Locate the cell with the specified text and output its [x, y] center coordinate. 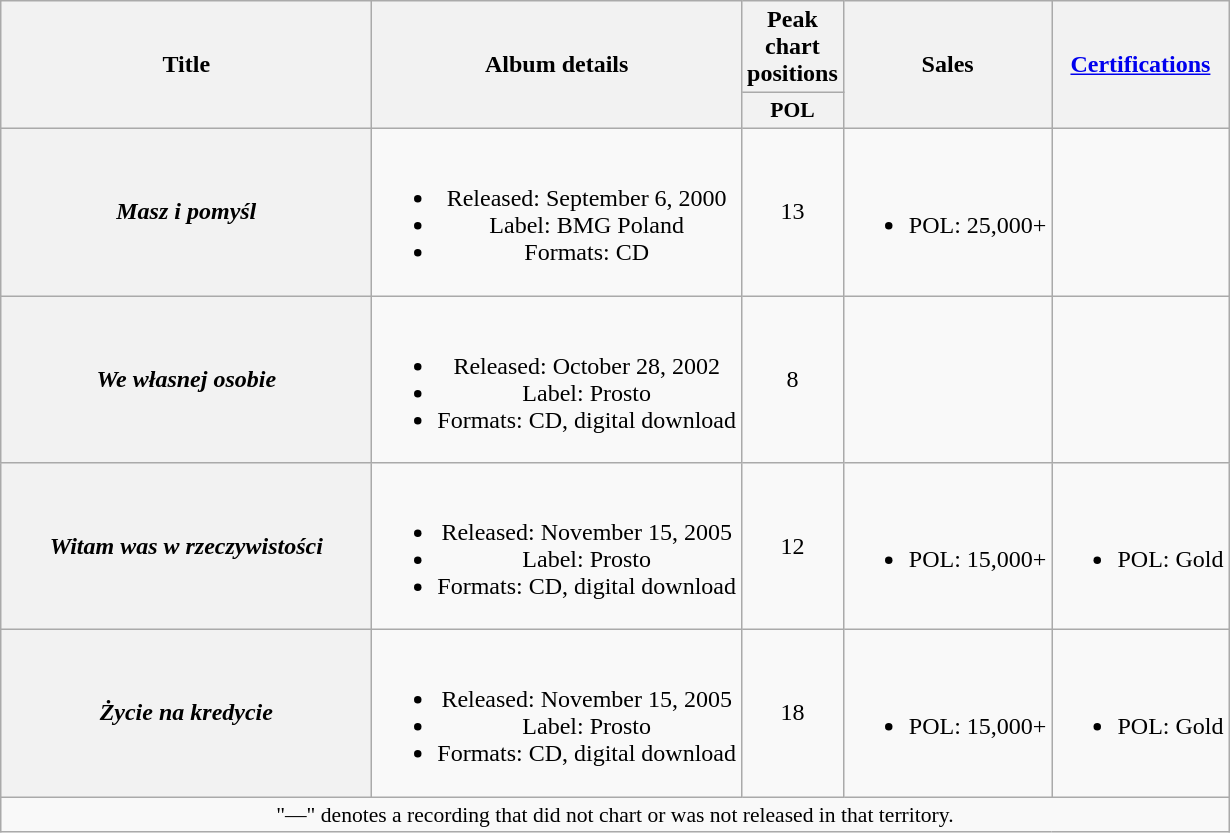
Sales [948, 65]
8 [793, 380]
Released: September 6, 2000Label: BMG PolandFormats: CD [557, 212]
"—" denotes a recording that did not chart or was not released in that territory. [615, 815]
12 [793, 546]
Title [186, 65]
Released: October 28, 2002Label: ProstoFormats: CD, digital download [557, 380]
Masz i pomyśl [186, 212]
Peak chart positions [793, 47]
18 [793, 714]
Certifications [1140, 65]
Album details [557, 65]
13 [793, 212]
We własnej osobie [186, 380]
Witam was w rzeczywistości [186, 546]
POL [793, 111]
POL: 25,000+ [948, 212]
Życie na kredycie [186, 714]
